Pinpoint the cell where the given text exists, returning its (X, Y) midpoint coordinate. 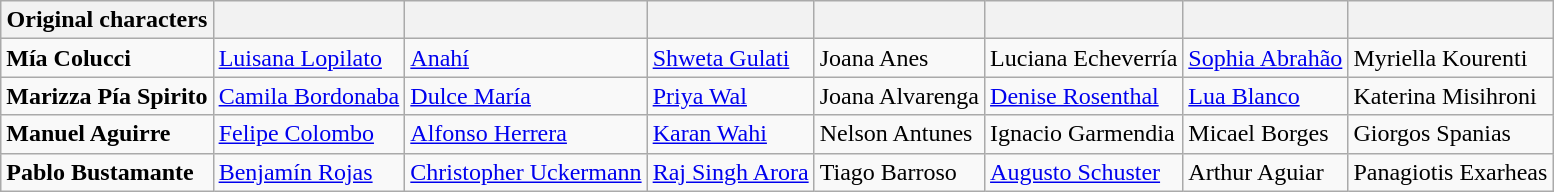
Shweta Gulati (730, 58)
Myriella Kourenti (1450, 58)
Micael Borges (1266, 134)
Pablo Bustamante (107, 172)
Anahí (526, 58)
Denise Rosenthal (1084, 96)
Raj Singh Arora (730, 172)
Nelson Antunes (899, 134)
Mía Colucci (107, 58)
Luciana Echeverría (1084, 58)
Original characters (107, 20)
Christopher Uckermann (526, 172)
Camila Bordonaba (309, 96)
Giorgos Spanias (1450, 134)
Augusto Schuster (1084, 172)
Ignacio Garmendia (1084, 134)
Alfonso Herrera (526, 134)
Marizza Pía Spirito (107, 96)
Manuel Aguirre (107, 134)
Benjamín Rojas (309, 172)
Panagiotis Exarheas (1450, 172)
Arthur Aguiar (1266, 172)
Felipe Colombo (309, 134)
Katerina Misihroni (1450, 96)
Lua Blanco (1266, 96)
Karan Wahi (730, 134)
Sophia Abrahão (1266, 58)
Tiago Barroso (899, 172)
Priya Wal (730, 96)
Joana Anes (899, 58)
Joana Alvarenga (899, 96)
Luisana Lopilato (309, 58)
Dulce María (526, 96)
